Provide the (x, y) coordinate of the cell's center where the given text is located.  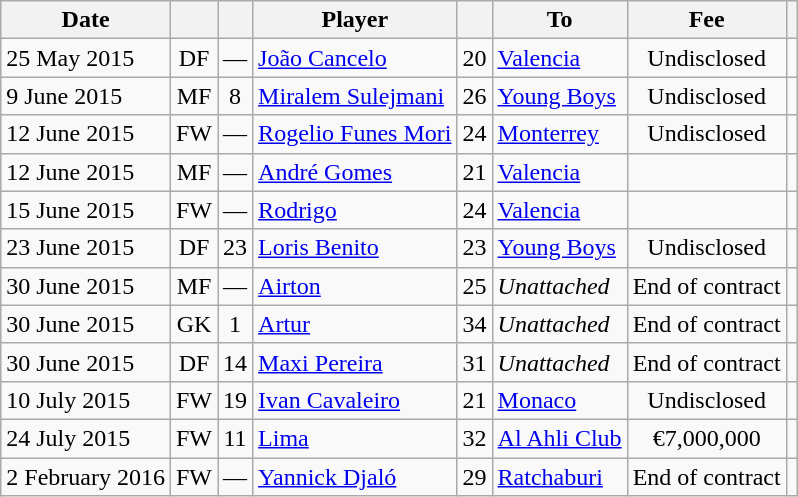
Ratchaburi (560, 477)
24 July 2015 (86, 438)
34 (474, 324)
1 (236, 324)
João Cancelo (355, 58)
Maxi Pereira (355, 362)
Yannick Djaló (355, 477)
9 June 2015 (86, 96)
Date (86, 20)
14 (236, 362)
26 (474, 96)
Ivan Cavaleiro (355, 400)
To (560, 20)
GK (194, 324)
Rogelio Funes Mori (355, 134)
19 (236, 400)
Miralem Sulejmani (355, 96)
25 May 2015 (86, 58)
Airton (355, 286)
25 (474, 286)
Loris Benito (355, 248)
Fee (706, 20)
André Gomes (355, 172)
2 February 2016 (86, 477)
29 (474, 477)
€7,000,000 (706, 438)
11 (236, 438)
Al Ahli Club (560, 438)
Rodrigo (355, 210)
Lima (355, 438)
Artur (355, 324)
15 June 2015 (86, 210)
31 (474, 362)
Monterrey (560, 134)
32 (474, 438)
23 June 2015 (86, 248)
8 (236, 96)
10 July 2015 (86, 400)
20 (474, 58)
Monaco (560, 400)
Player (355, 20)
